Return the [x, y] coordinate for the center point of the cell that contains the specified text.  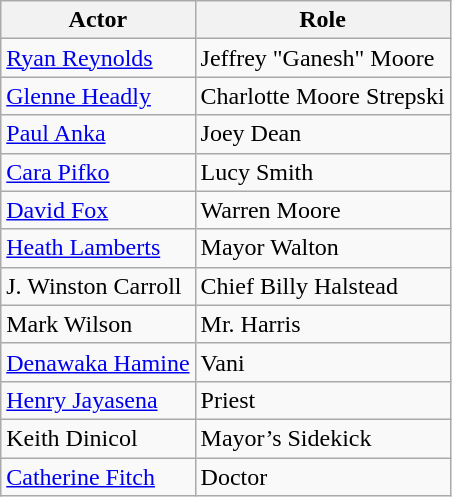
David Fox [98, 210]
Glenne Headly [98, 96]
Catherine Fitch [98, 477]
Keith Dinicol [98, 438]
Lucy Smith [322, 172]
Vani [322, 362]
Doctor [322, 477]
Mark Wilson [98, 324]
Mayor Walton [322, 248]
Priest [322, 400]
Mayor’s Sidekick [322, 438]
Actor [98, 20]
Joey Dean [322, 134]
Warren Moore [322, 210]
Ryan Reynolds [98, 58]
J. Winston Carroll [98, 286]
Denawaka Hamine [98, 362]
Chief Billy Halstead [322, 286]
Heath Lamberts [98, 248]
Role [322, 20]
Charlotte Moore Strepski [322, 96]
Henry Jayasena [98, 400]
Mr. Harris [322, 324]
Paul Anka [98, 134]
Cara Pifko [98, 172]
Jeffrey "Ganesh" Moore [322, 58]
